Capture the cell that displays the provided text and extract its [X, Y] central coordinate. 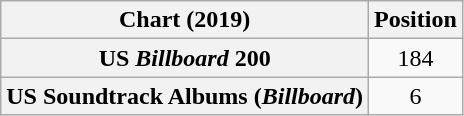
6 [416, 96]
US Soundtrack Albums (Billboard) [185, 96]
US Billboard 200 [185, 58]
184 [416, 58]
Position [416, 20]
Chart (2019) [185, 20]
